Capture the cell that displays the provided text and extract its [X, Y] central coordinate. 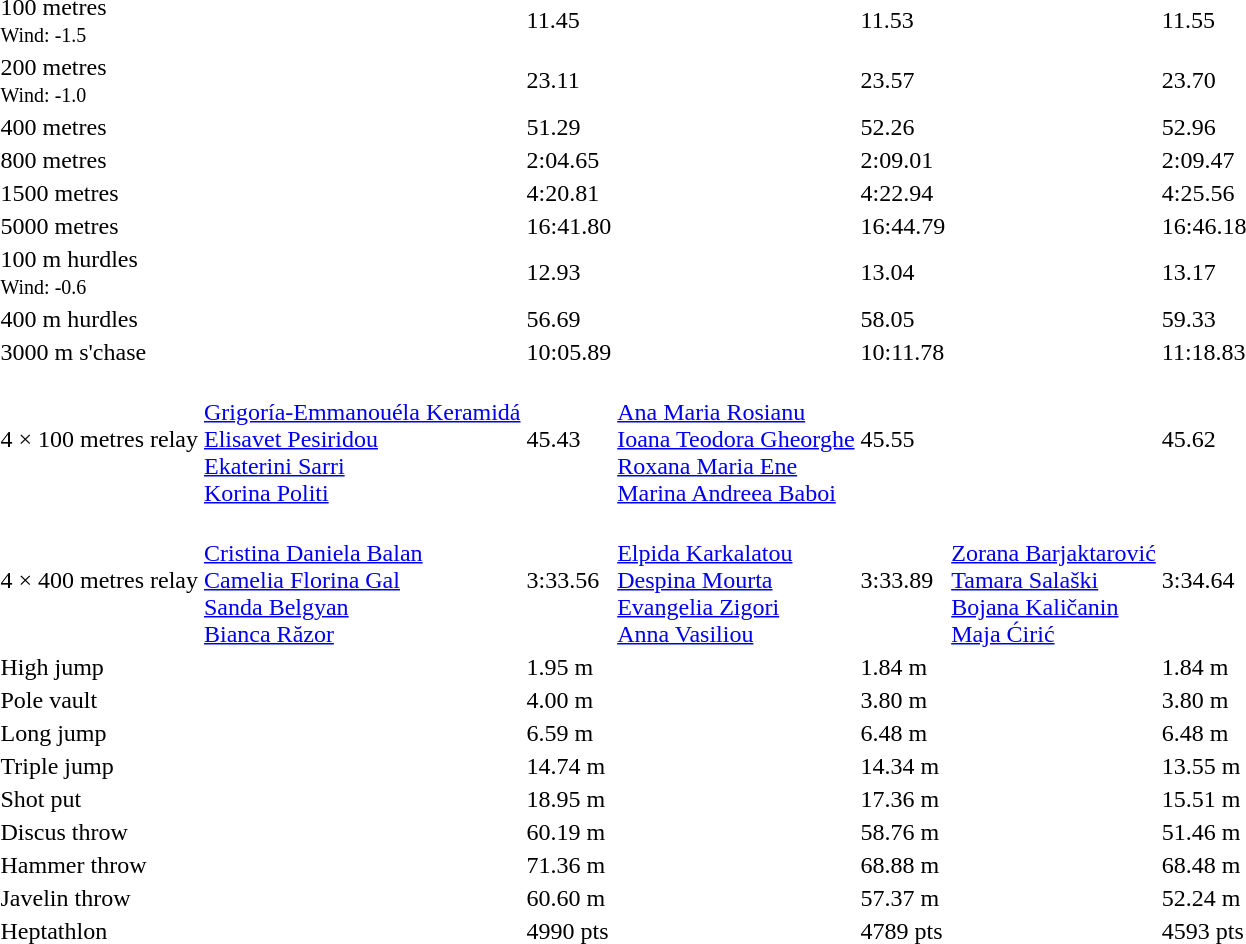
23.11 [569, 80]
Ana Maria RosianuIoana Teodora GheorgheRoxana Maria EneMarina Andreea Baboi [736, 439]
10:05.89 [569, 352]
2:09.01 [903, 160]
45.43 [569, 439]
17.36 m [903, 799]
52.26 [903, 127]
23.57 [903, 80]
16:44.79 [903, 226]
12.93 [569, 272]
Cristina Daniela BalanCamelia Florina GalSanda BelgyanBianca Răzor [362, 580]
16:41.80 [569, 226]
2:04.65 [569, 160]
3:33.89 [903, 580]
4.00 m [569, 700]
18.95 m [569, 799]
68.88 m [903, 865]
51.29 [569, 127]
60.19 m [569, 832]
6.48 m [903, 733]
Grigoría-Emmanouéla KeramidáElisavet PesiridouEkaterini SarriKorina Politi [362, 439]
3.80 m [903, 700]
58.76 m [903, 832]
14.34 m [903, 766]
1.84 m [903, 667]
3:33.56 [569, 580]
56.69 [569, 319]
71.36 m [569, 865]
Zorana BarjaktarovićTamara SalaškiBojana KaličaninMaja Ćirić [1054, 580]
45.55 [903, 439]
Elpida KarkalatouDespina MourtaEvangelia ZigoriAnna Vasiliou [736, 580]
13.04 [903, 272]
60.60 m [569, 898]
1.95 m [569, 667]
6.59 m [569, 733]
57.37 m [903, 898]
4:20.81 [569, 193]
58.05 [903, 319]
10:11.78 [903, 352]
14.74 m [569, 766]
4:22.94 [903, 193]
